Capture the cell that displays the provided text and extract its [x, y] central coordinate. 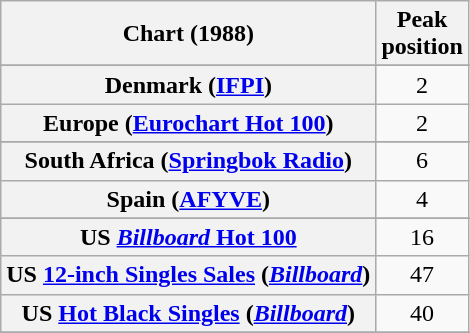
South Africa (Springbok Radio) [188, 161]
16 [422, 237]
US Billboard Hot 100 [188, 237]
Denmark (IFPI) [188, 85]
Peakposition [422, 34]
6 [422, 161]
US Hot Black Singles (Billboard) [188, 313]
Europe (Eurochart Hot 100) [188, 123]
Spain (AFYVE) [188, 199]
40 [422, 313]
US 12-inch Singles Sales (Billboard) [188, 275]
Chart (1988) [188, 34]
4 [422, 199]
47 [422, 275]
